Find where the given text appears and provide that cell's center as (X, Y) coordinate. 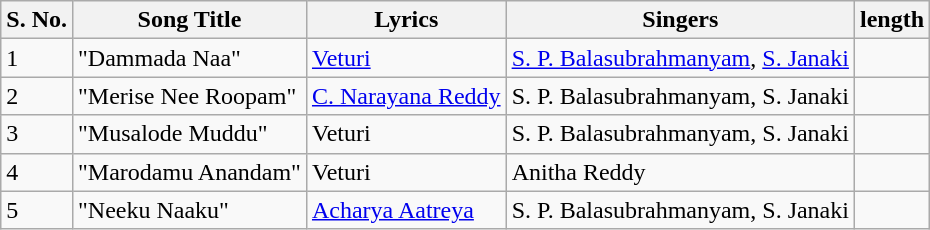
"Neeku Naaku" (189, 210)
3 (37, 134)
Anitha Reddy (680, 172)
5 (37, 210)
Lyrics (406, 20)
Acharya Aatreya (406, 210)
"Dammada Naa" (189, 58)
2 (37, 96)
"Merise Nee Roopam" (189, 96)
length (892, 20)
S. No. (37, 20)
"Marodamu Anandam" (189, 172)
Song Title (189, 20)
4 (37, 172)
Singers (680, 20)
1 (37, 58)
C. Narayana Reddy (406, 96)
"Musalode Muddu" (189, 134)
